For the text-containing cell, return its midpoint in (x, y) coordinate format. 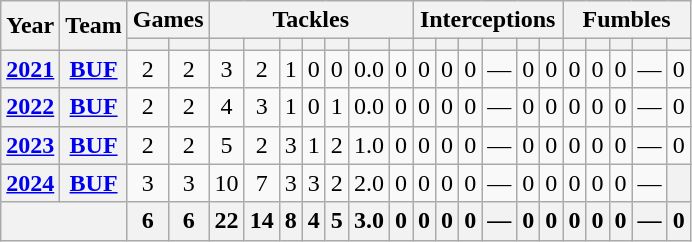
10 (226, 183)
3.0 (368, 221)
2021 (30, 69)
2.0 (368, 183)
1.0 (368, 145)
Year (30, 26)
Interceptions (487, 20)
2024 (30, 183)
2023 (30, 145)
Fumbles (626, 20)
7 (262, 183)
Tackles (310, 20)
Games (168, 20)
Team (94, 26)
2022 (30, 107)
22 (226, 221)
14 (262, 221)
8 (290, 221)
